From the cell containing the given text, extract its center point as (X, Y) coordinate. 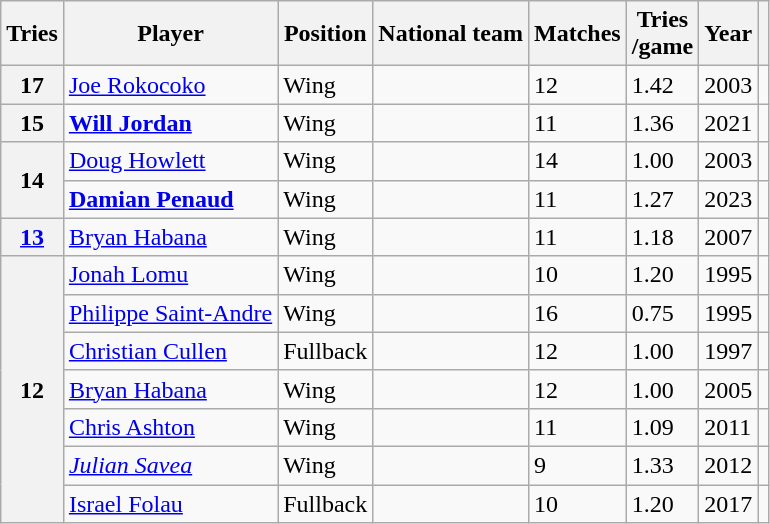
Matches (578, 34)
0.75 (662, 313)
1.42 (662, 85)
Will Jordan (170, 123)
16 (578, 313)
1.09 (662, 427)
1.27 (662, 199)
Position (326, 34)
Tries/game (662, 34)
Chris Ashton (170, 427)
1.36 (662, 123)
1997 (728, 351)
2017 (728, 503)
Player (170, 34)
Damian Penaud (170, 199)
Israel Folau (170, 503)
Tries (32, 34)
Jonah Lomu (170, 275)
Christian Cullen (170, 351)
National team (451, 34)
1.33 (662, 465)
2005 (728, 389)
1.18 (662, 237)
Julian Savea (170, 465)
Year (728, 34)
Doug Howlett (170, 161)
Joe Rokocoko (170, 85)
2021 (728, 123)
2023 (728, 199)
13 (32, 237)
2011 (728, 427)
2007 (728, 237)
2012 (728, 465)
Philippe Saint-Andre (170, 313)
15 (32, 123)
17 (32, 85)
9 (578, 465)
